Search for the cell housing the specified text and yield its [X, Y] center coordinate. 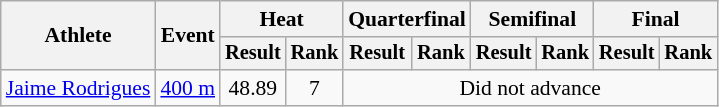
Event [188, 36]
Quarterfinal [407, 19]
Did not advance [530, 88]
Final [656, 19]
400 m [188, 88]
Jaime Rodrigues [78, 88]
7 [315, 88]
Semifinal [532, 19]
48.89 [253, 88]
Athlete [78, 36]
Heat [282, 19]
